Locate the cell with the specified text and output its [X, Y] center coordinate. 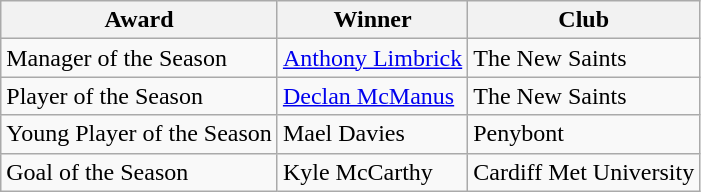
Manager of the Season [140, 58]
Goal of the Season [140, 172]
Award [140, 20]
Declan McManus [372, 96]
Anthony Limbrick [372, 58]
Cardiff Met University [584, 172]
Winner [372, 20]
Young Player of the Season [140, 134]
Penybont [584, 134]
Kyle McCarthy [372, 172]
Club [584, 20]
Player of the Season [140, 96]
Mael Davies [372, 134]
